Return (X, Y) of the center of cell containing provided text 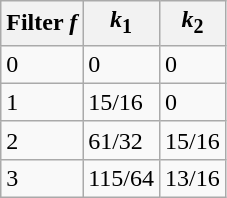
115/64 (122, 178)
k2 (193, 23)
k1 (122, 23)
3 (42, 178)
61/32 (122, 140)
2 (42, 140)
13/16 (193, 178)
Filter f (42, 23)
1 (42, 102)
